Locate the cell with the specified text and output its [X, Y] center coordinate. 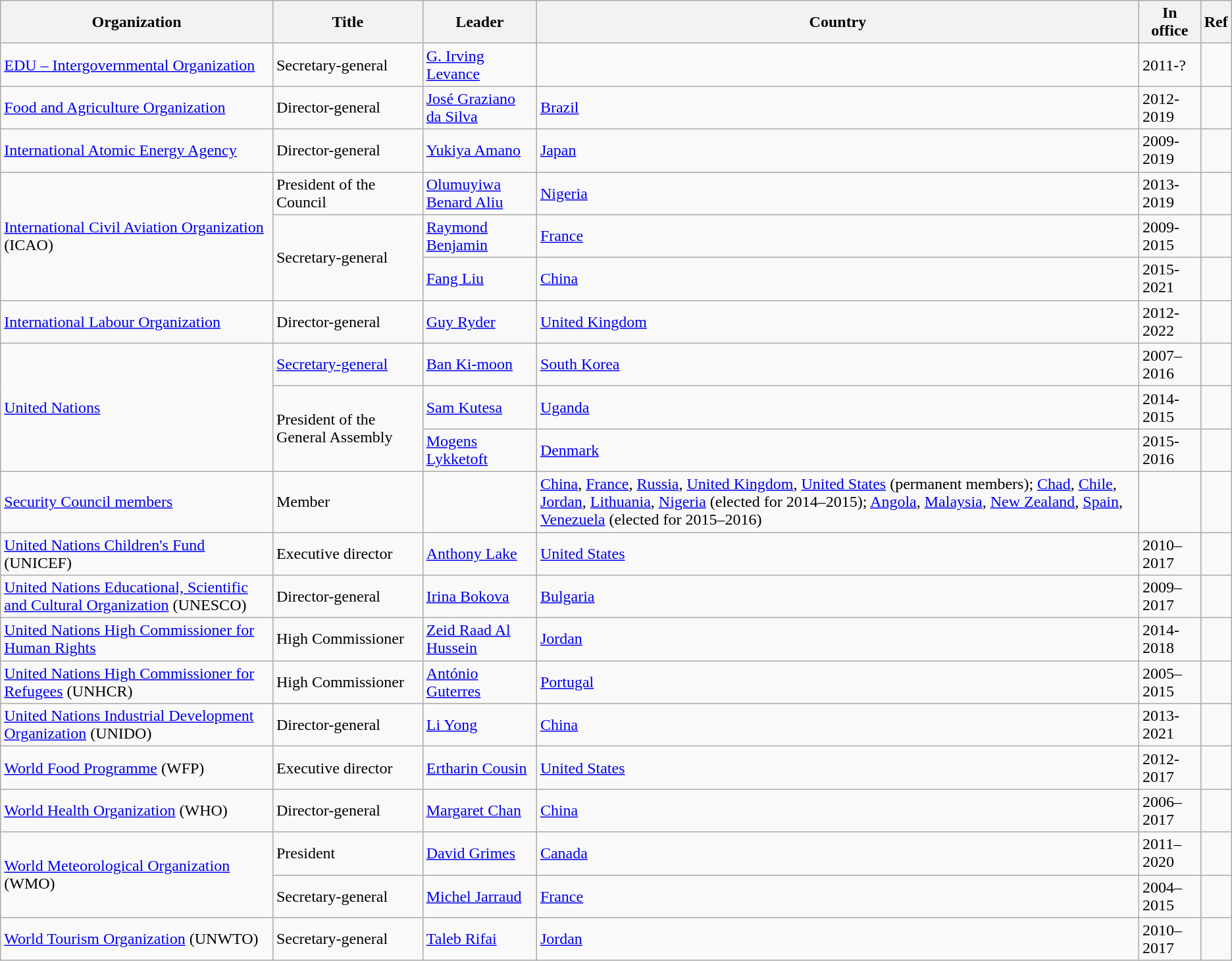
Portugal [837, 682]
2011-? [1170, 65]
Nigeria [837, 194]
Zeid Raad Al Hussein [479, 640]
Michel Jarraud [479, 896]
Uganda [837, 407]
Olumuyiwa Benard Aliu [479, 194]
Taleb Rifai [479, 939]
United Nations Educational, Scientific and Cultural Organization (UNESCO) [137, 596]
World Food Programme (WFP) [137, 767]
G. Irving Levance [479, 65]
2015-2016 [1170, 450]
United Nations High Commissioner for Human Rights [137, 640]
Guy Ryder [479, 321]
Margaret Chan [479, 811]
President of the Council [347, 194]
Brazil [837, 108]
Yukiya Amano [479, 150]
International Labour Organization [137, 321]
In office [1170, 22]
2014-2018 [1170, 640]
2007–2016 [1170, 365]
South Korea [837, 365]
Denmark [837, 450]
Bulgaria [837, 596]
Leader [479, 22]
Organization [137, 22]
Japan [837, 150]
2009-2015 [1170, 236]
Fang Liu [479, 279]
World Tourism Organization (UNWTO) [137, 939]
Title [347, 22]
Ertharin Cousin [479, 767]
Country [837, 22]
2012-2022 [1170, 321]
World Health Organization (WHO) [137, 811]
2012-2017 [1170, 767]
United Nations Children's Fund (UNICEF) [137, 553]
Irina Bokova [479, 596]
2009-2019 [1170, 150]
David Grimes [479, 853]
United Nations Industrial Development Organization (UNIDO) [137, 725]
2006–2017 [1170, 811]
Ban Ki-moon [479, 365]
Mogens Lykketoft [479, 450]
United Kingdom [837, 321]
International Atomic Energy Agency [137, 150]
2004–2015 [1170, 896]
Food and Agriculture Organization [137, 108]
2013-2021 [1170, 725]
Sam Kutesa [479, 407]
EDU – Intergovernmental Organization [137, 65]
International Civil Aviation Organization (ICAO) [137, 236]
Li Yong [479, 725]
Canada [837, 853]
2014-2015 [1170, 407]
2005–2015 [1170, 682]
2009–2017 [1170, 596]
World Meteorological Organization (WMO) [137, 875]
António Guterres [479, 682]
Security Council members [137, 502]
Ref [1216, 22]
President [347, 853]
José Graziano da Silva [479, 108]
2015-2021 [1170, 279]
United Nations [137, 407]
President of the General Assembly [347, 429]
2011–2020 [1170, 853]
2013-2019 [1170, 194]
United Nations High Commissioner for Refugees (UNHCR) [137, 682]
Member [347, 502]
Anthony Lake [479, 553]
2012-2019 [1170, 108]
Raymond Benjamin [479, 236]
